Return [X, Y] of the center of cell containing provided text 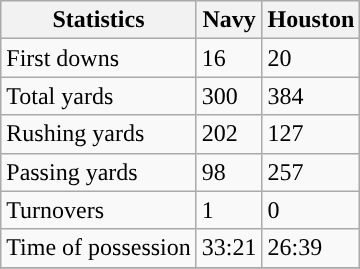
26:39 [311, 248]
Time of possession [99, 248]
127 [311, 134]
20 [311, 58]
300 [229, 96]
First downs [99, 58]
Houston [311, 20]
16 [229, 58]
384 [311, 96]
Passing yards [99, 172]
Statistics [99, 20]
98 [229, 172]
33:21 [229, 248]
Total yards [99, 96]
Rushing yards [99, 134]
257 [311, 172]
Navy [229, 20]
0 [311, 210]
Turnovers [99, 210]
1 [229, 210]
202 [229, 134]
